Determine the (x, y) coordinate at the center of the cell enclosing the given text.  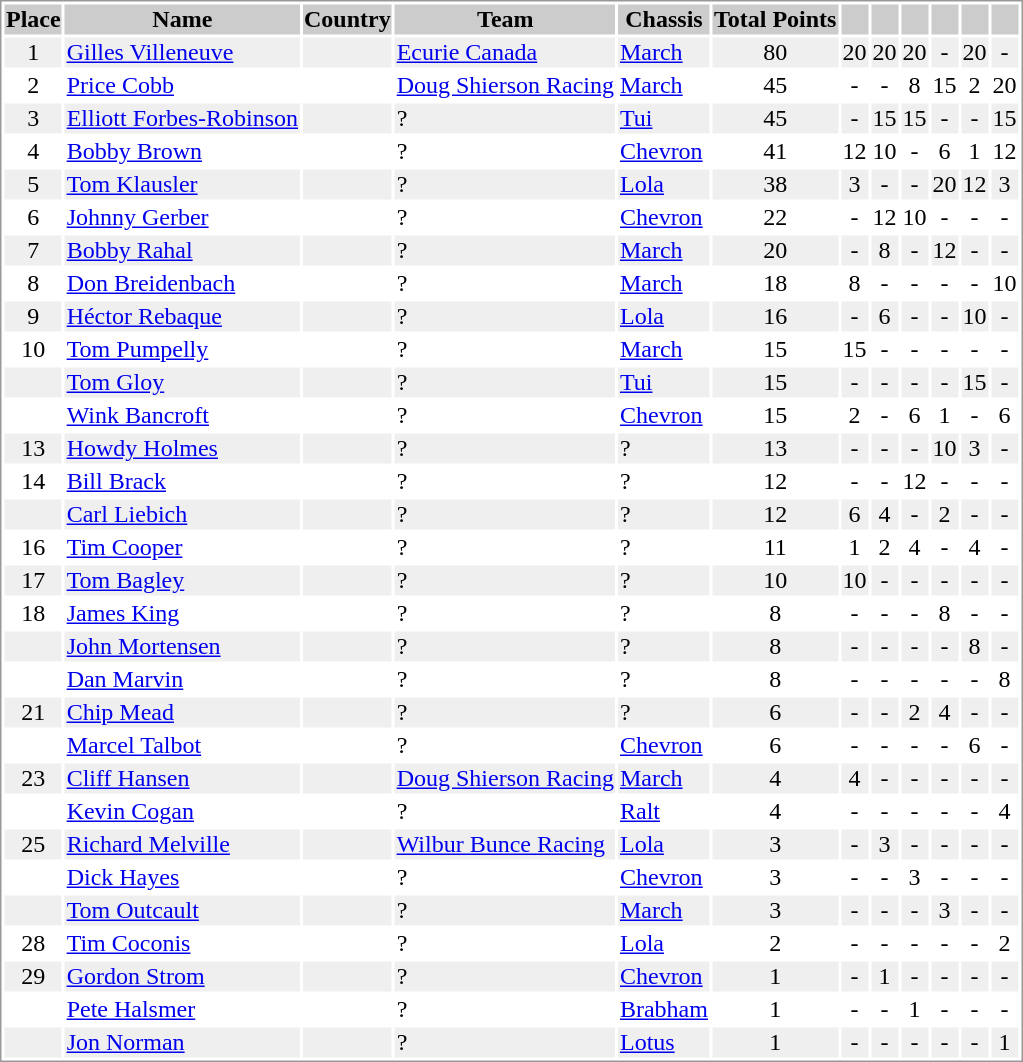
Tom Bagley (182, 581)
Marcel Talbot (182, 745)
Howdy Holmes (182, 449)
Cliff Hansen (182, 779)
25 (33, 845)
Richard Melville (182, 845)
Pete Halsmer (182, 1009)
7 (33, 251)
Wink Bancroft (182, 415)
Team (505, 19)
22 (774, 217)
Elliott Forbes-Robinson (182, 119)
Name (182, 19)
17 (33, 581)
28 (33, 943)
Price Cobb (182, 85)
38 (774, 185)
Tim Cooper (182, 547)
John Mortensen (182, 647)
41 (774, 151)
Tim Coconis (182, 943)
14 (33, 481)
5 (33, 185)
Country (347, 19)
Gilles Villeneuve (182, 53)
James King (182, 613)
Dan Marvin (182, 679)
Dick Hayes (182, 877)
Tom Klausler (182, 185)
Bobby Brown (182, 151)
80 (774, 53)
Kevin Cogan (182, 811)
Bill Brack (182, 481)
Chip Mead (182, 713)
Place (33, 19)
Ralt (664, 811)
Tom Outcault (182, 911)
Total Points (774, 19)
Don Breidenbach (182, 283)
23 (33, 779)
Gordon Strom (182, 977)
21 (33, 713)
9 (33, 317)
29 (33, 977)
Tom Pumpelly (182, 349)
Brabham (664, 1009)
11 (774, 547)
Wilbur Bunce Racing (505, 845)
Jon Norman (182, 1043)
Chassis (664, 19)
Héctor Rebaque (182, 317)
Carl Liebich (182, 515)
Johnny Gerber (182, 217)
Tom Gloy (182, 383)
Lotus (664, 1043)
Bobby Rahal (182, 251)
Ecurie Canada (505, 53)
